For the text-containing cell, return its midpoint in [x, y] coordinate format. 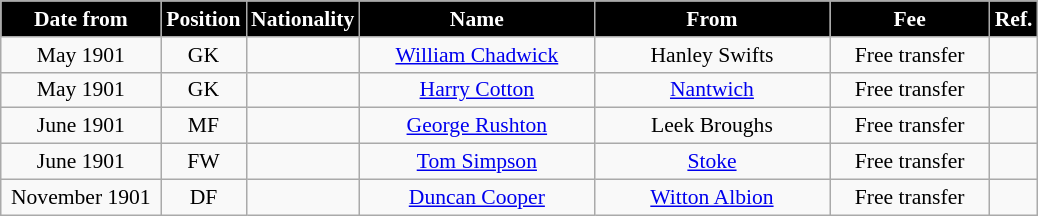
FW [204, 162]
Stoke [712, 162]
Tom Simpson [476, 162]
Hanley Swifts [712, 55]
Position [204, 19]
Fee [910, 19]
Harry Cotton [476, 90]
November 1901 [81, 197]
Leek Broughs [712, 126]
Ref. [1014, 19]
George Rushton [476, 126]
William Chadwick [476, 55]
Date from [81, 19]
Nationality [302, 19]
From [712, 19]
Name [476, 19]
Duncan Cooper [476, 197]
MF [204, 126]
Witton Albion [712, 197]
Nantwich [712, 90]
DF [204, 197]
